Provide the [x, y] coordinate of the cell's center where the given text is located.  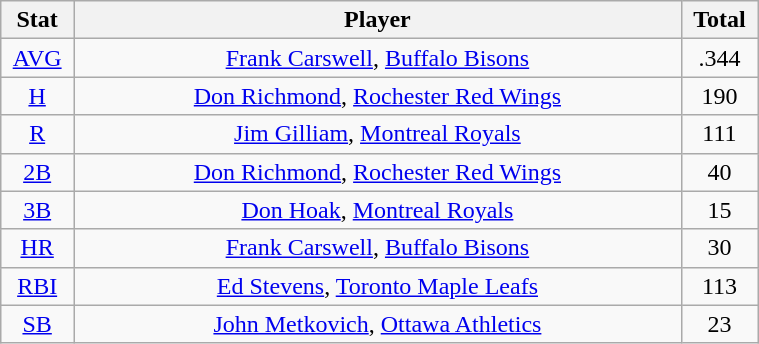
R [38, 134]
15 [719, 210]
2B [38, 172]
3B [38, 210]
John Metkovich, Ottawa Athletics [378, 324]
HR [38, 248]
30 [719, 248]
AVG [38, 58]
RBI [38, 286]
111 [719, 134]
113 [719, 286]
190 [719, 96]
23 [719, 324]
Jim Gilliam, Montreal Royals [378, 134]
H [38, 96]
40 [719, 172]
Player [378, 20]
Don Hoak, Montreal Royals [378, 210]
SB [38, 324]
Stat [38, 20]
.344 [719, 58]
Total [719, 20]
Ed Stevens, Toronto Maple Leafs [378, 286]
